Scan for the cell matching the given text and deliver its [X, Y] coordinate at center. 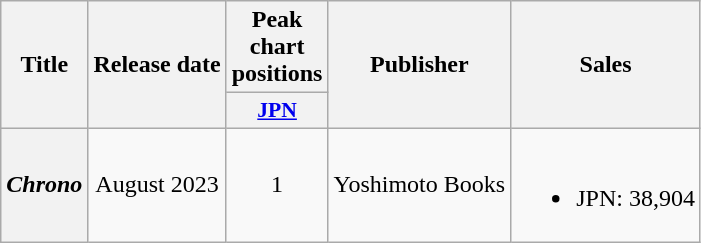
Chrono [44, 184]
JPN: 38,904 [606, 184]
Release date [157, 65]
JPN [277, 111]
Publisher [420, 65]
Peak chart positions [277, 47]
August 2023 [157, 184]
Sales [606, 65]
Title [44, 65]
1 [277, 184]
Yoshimoto Books [420, 184]
